Pinpoint the cell where the given text exists, returning its (x, y) midpoint coordinate. 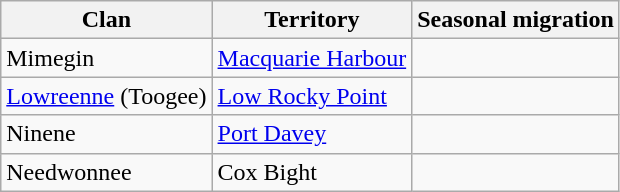
Ninene (106, 134)
Low Rocky Point (312, 96)
Macquarie Harbour (312, 58)
Cox Bight (312, 172)
Port Davey (312, 134)
Needwonnee (106, 172)
Clan (106, 20)
Seasonal migration (516, 20)
Territory (312, 20)
Mimegin (106, 58)
Lowreenne (Toogee) (106, 96)
